Capture the cell that displays the provided text and extract its [x, y] central coordinate. 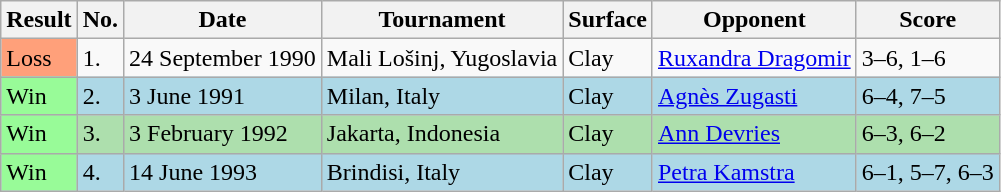
14 June 1993 [223, 172]
Mali Lošinj, Yugoslavia [442, 58]
Brindisi, Italy [442, 172]
1. [100, 58]
3. [100, 134]
Opponent [754, 20]
Petra Kamstra [754, 172]
Date [223, 20]
Agnès Zugasti [754, 96]
Loss [39, 58]
24 September 1990 [223, 58]
Ann Devries [754, 134]
Ruxandra Dragomir [754, 58]
3–6, 1–6 [928, 58]
6–4, 7–5 [928, 96]
4. [100, 172]
3 February 1992 [223, 134]
No. [100, 20]
Score [928, 20]
6–1, 5–7, 6–3 [928, 172]
2. [100, 96]
Tournament [442, 20]
Result [39, 20]
6–3, 6–2 [928, 134]
Milan, Italy [442, 96]
Jakarta, Indonesia [442, 134]
Surface [608, 20]
3 June 1991 [223, 96]
